Find where the given text appears and provide that cell's center as (x, y) coordinate. 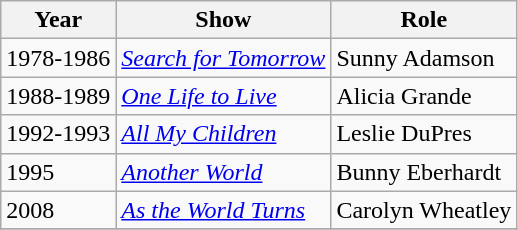
Year (58, 20)
All My Children (224, 134)
Bunny Eberhardt (424, 172)
Alicia Grande (424, 96)
One Life to Live (224, 96)
Another World (224, 172)
1988-1989 (58, 96)
Role (424, 20)
As the World Turns (224, 210)
1995 (58, 172)
Leslie DuPres (424, 134)
1992-1993 (58, 134)
Carolyn Wheatley (424, 210)
2008 (58, 210)
Search for Tomorrow (224, 58)
Show (224, 20)
1978-1986 (58, 58)
Sunny Adamson (424, 58)
